Search for the cell housing the specified text and yield its [x, y] center coordinate. 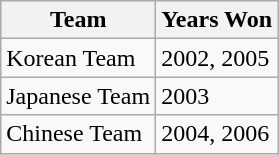
2004, 2006 [217, 134]
2003 [217, 96]
Japanese Team [78, 96]
Team [78, 20]
2002, 2005 [217, 58]
Chinese Team [78, 134]
Years Won [217, 20]
Korean Team [78, 58]
